Search for the cell housing the specified text and yield its (X, Y) center coordinate. 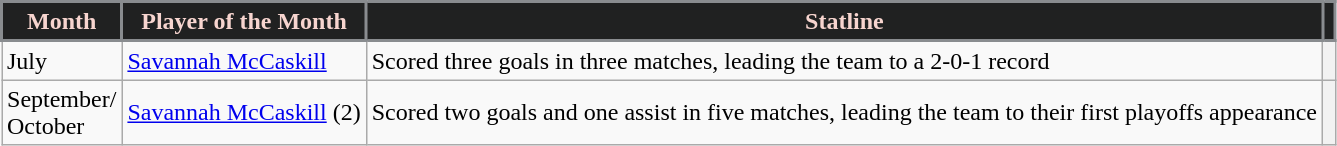
Savannah McCaskill (244, 60)
Player of the Month (244, 22)
Month (62, 22)
September/October (62, 112)
July (62, 60)
Scored three goals in three matches, leading the team to a 2-0-1 record (844, 60)
Savannah McCaskill (2) (244, 112)
Scored two goals and one assist in five matches, leading the team to their first playoffs appearance (844, 112)
Statline (844, 22)
